Pinpoint the cell where the given text exists, returning its [x, y] midpoint coordinate. 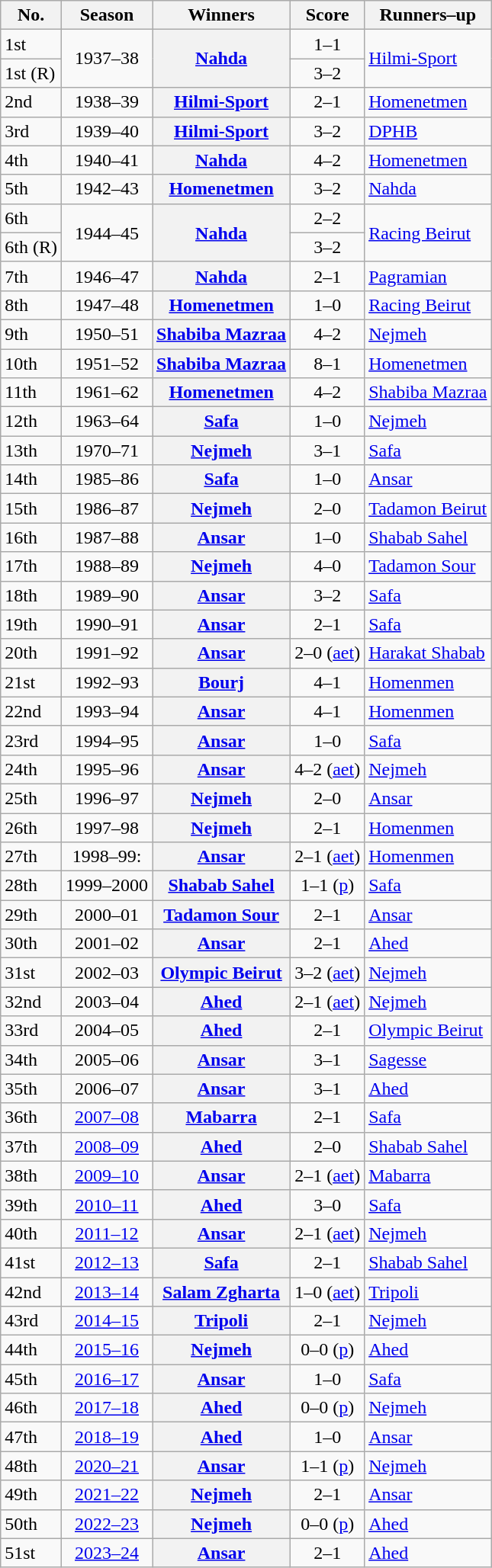
27th [31, 857]
2023–24 [107, 1553]
42nd [31, 1292]
2001–02 [107, 944]
2008–09 [107, 1146]
No. [31, 15]
1993–94 [107, 711]
2014–15 [107, 1321]
1946–47 [107, 276]
24th [31, 769]
33rd [31, 1031]
2007–08 [107, 1117]
1987–88 [107, 537]
1994–95 [107, 740]
Pagramian [428, 276]
36th [31, 1117]
16th [31, 537]
2–0 (aet) [328, 653]
29th [31, 915]
35th [31, 1089]
12th [31, 422]
2021–22 [107, 1495]
31st [31, 973]
26th [31, 827]
DPHB [428, 131]
38th [31, 1175]
18th [31, 595]
49th [31, 1495]
37th [31, 1146]
2010–11 [107, 1204]
1st [31, 44]
1951–52 [107, 364]
1961–62 [107, 393]
1–0 (aet) [328, 1292]
19th [31, 624]
48th [31, 1466]
Salam Zgharta [221, 1292]
15th [31, 508]
2018–19 [107, 1437]
17th [31, 566]
2000–01 [107, 915]
2012–13 [107, 1262]
22nd [31, 711]
14th [31, 479]
Winners [221, 15]
20th [31, 653]
1986–87 [107, 508]
2016–17 [107, 1379]
Sagesse [428, 1060]
2004–05 [107, 1031]
5th [31, 189]
1991–92 [107, 653]
1944–45 [107, 232]
6th (R) [31, 247]
3rd [31, 131]
2020–21 [107, 1466]
2003–04 [107, 1002]
39th [31, 1204]
1990–91 [107, 624]
28th [31, 886]
1970–71 [107, 451]
Runners–up [428, 15]
45th [31, 1379]
40th [31, 1233]
2013–14 [107, 1292]
2nd [31, 102]
11th [31, 393]
32nd [31, 1002]
3–2 (aet) [328, 973]
1–1 [328, 44]
47th [31, 1437]
44th [31, 1350]
1947–48 [107, 305]
2005–06 [107, 1060]
1940–41 [107, 160]
3–0 [328, 1204]
4–0 [328, 566]
1995–96 [107, 769]
2015–16 [107, 1350]
41st [31, 1262]
34th [31, 1060]
2011–12 [107, 1233]
46th [31, 1408]
4–2 (aet) [328, 769]
23rd [31, 740]
8–1 [328, 364]
1963–64 [107, 422]
1999–2000 [107, 886]
1939–40 [107, 131]
Harakat Shabab [428, 653]
6th [31, 218]
1992–93 [107, 682]
1985–86 [107, 479]
51st [31, 1553]
Bourj [221, 682]
1938–39 [107, 102]
21st [31, 682]
4th [31, 160]
8th [31, 305]
1937–38 [107, 59]
13th [31, 451]
1997–98 [107, 827]
9th [31, 334]
1st (R) [31, 73]
Season [107, 15]
2022–23 [107, 1524]
2017–18 [107, 1408]
Score [328, 15]
7th [31, 276]
2009–10 [107, 1175]
43rd [31, 1321]
1988–89 [107, 566]
1950–51 [107, 334]
2–2 [328, 218]
1989–90 [107, 595]
50th [31, 1524]
25th [31, 798]
1998–99: [107, 857]
10th [31, 364]
1942–43 [107, 189]
Tadamon Beirut [428, 508]
2002–03 [107, 973]
2006–07 [107, 1089]
30th [31, 944]
1996–97 [107, 798]
